Determine the [x, y] coordinate at the center of the cell enclosing the given text.  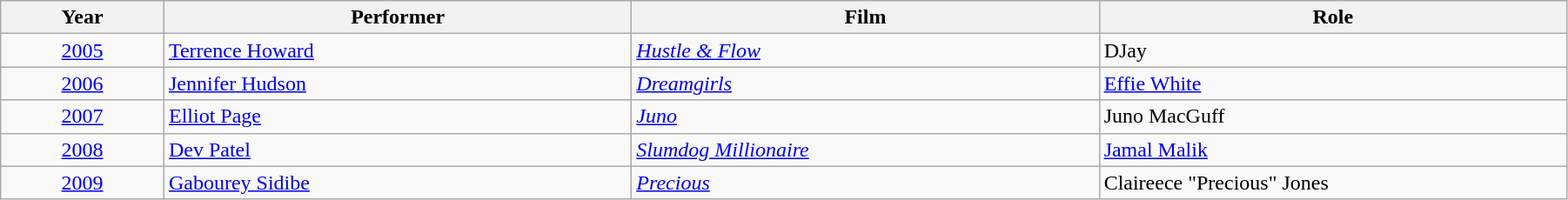
Claireece "Precious" Jones [1333, 183]
Slumdog Millionaire [865, 150]
Year [83, 17]
Effie White [1333, 83]
Elliot Page [397, 117]
Juno [865, 117]
2006 [83, 83]
Gabourey Sidibe [397, 183]
Juno MacGuff [1333, 117]
Terrence Howard [397, 50]
Role [1333, 17]
Hustle & Flow [865, 50]
Jennifer Hudson [397, 83]
2005 [83, 50]
2009 [83, 183]
2007 [83, 117]
Dreamgirls [865, 83]
Performer [397, 17]
Dev Patel [397, 150]
2008 [83, 150]
Film [865, 17]
Jamal Malik [1333, 150]
Precious [865, 183]
DJay [1333, 50]
